Locate the cell with the specified text and output its (X, Y) center coordinate. 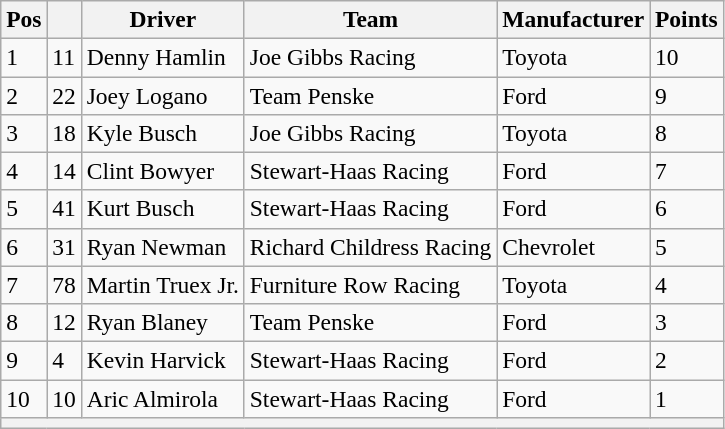
Clint Bowyer (162, 171)
Aric Almirola (162, 398)
11 (64, 57)
Chevrolet (574, 247)
Joey Logano (162, 95)
Kevin Harvick (162, 360)
Richard Childress Racing (370, 247)
22 (64, 95)
Points (687, 19)
Denny Hamlin (162, 57)
Martin Truex Jr. (162, 285)
Pos (24, 19)
14 (64, 171)
12 (64, 322)
18 (64, 133)
Ryan Blaney (162, 322)
Kurt Busch (162, 209)
Furniture Row Racing (370, 285)
41 (64, 209)
Driver (162, 19)
31 (64, 247)
78 (64, 285)
Manufacturer (574, 19)
Ryan Newman (162, 247)
Team (370, 19)
Kyle Busch (162, 133)
